Search for the cell housing the specified text and yield its [X, Y] center coordinate. 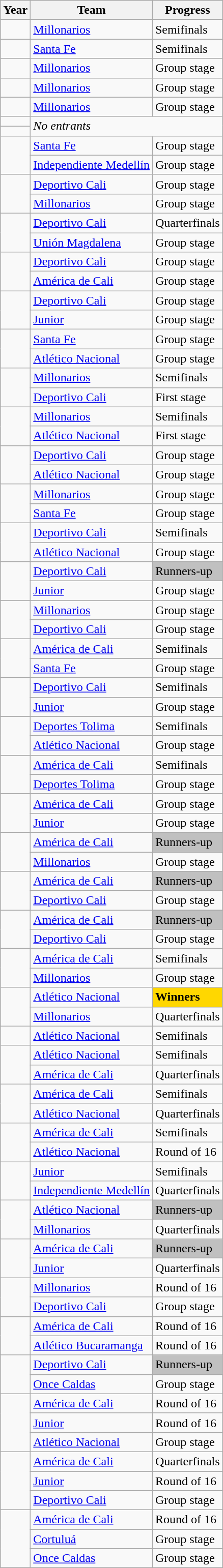
Progress [187, 10]
Winners [187, 997]
No entrants [126, 126]
Atlético Bucaramanga [92, 1345]
Team [92, 10]
Year [15, 10]
Unión Magdalena [92, 243]
Cortuluá [92, 1539]
